Return the [x, y] coordinate for the center point of the cell that contains the specified text.  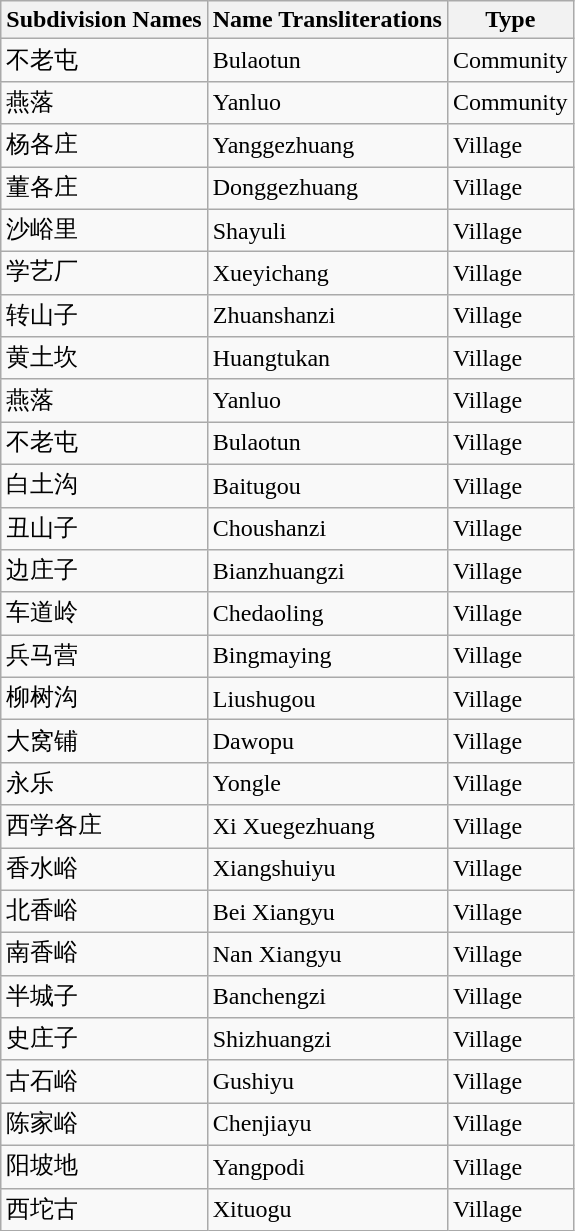
Yongle [327, 784]
Baitugou [327, 486]
Zhuanshanzi [327, 316]
沙峪里 [104, 230]
转山子 [104, 316]
古石峪 [104, 1082]
陈家峪 [104, 1124]
Gushiyu [327, 1082]
Choushanzi [327, 528]
Chedaoling [327, 614]
Xiangshuiyu [327, 870]
兵马营 [104, 656]
西学各庄 [104, 826]
董各庄 [104, 188]
Bingmaying [327, 656]
Nan Xiangyu [327, 954]
大窝铺 [104, 742]
Liushugou [327, 698]
Donggezhuang [327, 188]
丑山子 [104, 528]
Shayuli [327, 230]
Xi Xuegezhuang [327, 826]
白土沟 [104, 486]
南香峪 [104, 954]
Type [510, 20]
Banchengzi [327, 996]
Yangpodi [327, 1166]
永乐 [104, 784]
Yanggezhuang [327, 146]
学艺厂 [104, 274]
香水峪 [104, 870]
西坨古 [104, 1210]
Name Transliterations [327, 20]
车道岭 [104, 614]
阳坡地 [104, 1166]
Dawopu [327, 742]
柳树沟 [104, 698]
Bianzhuangzi [327, 572]
北香峪 [104, 912]
边庄子 [104, 572]
Huangtukan [327, 358]
杨各庄 [104, 146]
Xituogu [327, 1210]
Bei Xiangyu [327, 912]
黄土坎 [104, 358]
Chenjiayu [327, 1124]
Shizhuangzi [327, 1040]
史庄子 [104, 1040]
半城子 [104, 996]
Xueyichang [327, 274]
Subdivision Names [104, 20]
